Return the (x, y) coordinate for the center point of the cell that contains the specified text.  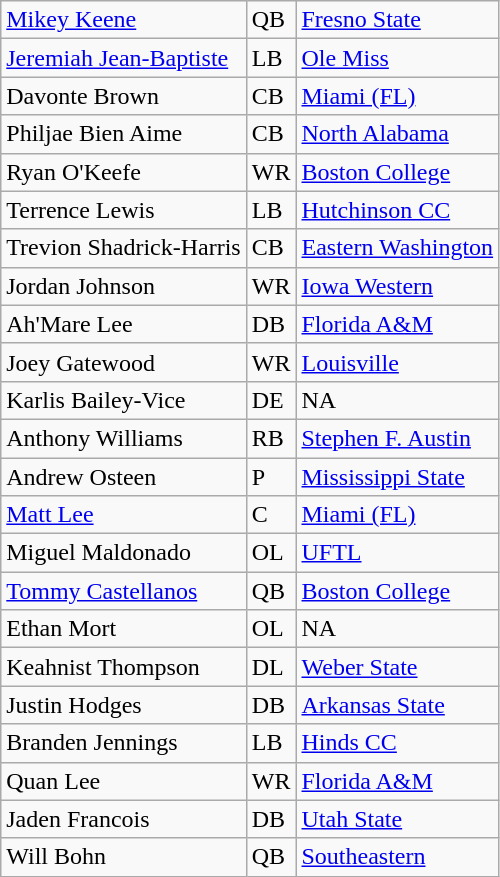
Will Bohn (124, 857)
Jaden Francois (124, 819)
Jordan Johnson (124, 286)
Ethan Mort (124, 629)
Justin Hodges (124, 705)
Anthony Williams (124, 438)
Davonte Brown (124, 96)
Mississippi State (398, 477)
Branden Jennings (124, 743)
Mikey Keene (124, 20)
Philjae Bien Aime (124, 134)
Hinds CC (398, 743)
Joey Gatewood (124, 362)
Trevion Shadrick-Harris (124, 248)
Terrence Lewis (124, 210)
Keahnist Thompson (124, 667)
Weber State (398, 667)
Hutchinson CC (398, 210)
Utah State (398, 819)
Jeremiah Jean-Baptiste (124, 58)
UFTL (398, 553)
Southeastern (398, 857)
Eastern Washington (398, 248)
Louisville (398, 362)
Matt Lee (124, 515)
Ah'Mare Lee (124, 324)
C (271, 515)
Fresno State (398, 20)
Quan Lee (124, 781)
RB (271, 438)
Iowa Western (398, 286)
DL (271, 667)
Ole Miss (398, 58)
Andrew Osteen (124, 477)
Arkansas State (398, 705)
Tommy Castellanos (124, 591)
Karlis Bailey-Vice (124, 400)
P (271, 477)
Stephen F. Austin (398, 438)
DE (271, 400)
North Alabama (398, 134)
Ryan O'Keefe (124, 172)
Miguel Maldonado (124, 553)
